Return [x, y] of the center of cell containing provided text 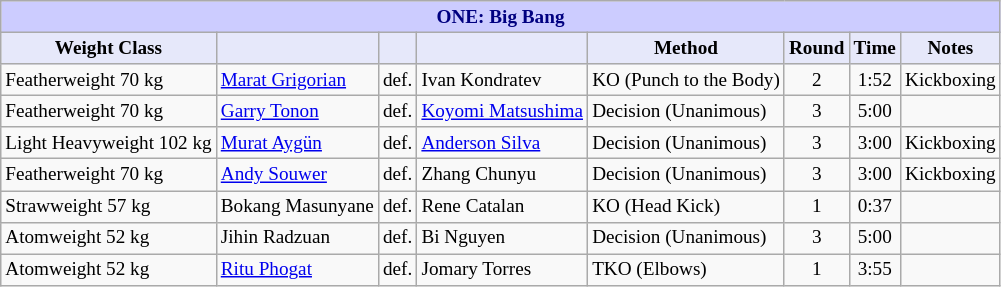
Light Heavyweight 102 kg [108, 143]
Bi Nguyen [502, 238]
3:55 [874, 270]
Jomary Torres [502, 270]
Ritu Phogat [297, 270]
Weight Class [108, 48]
KO (Punch to the Body) [686, 80]
Anderson Silva [502, 143]
Marat Grigorian [297, 80]
Method [686, 48]
ONE: Big Bang [501, 17]
0:37 [874, 206]
Murat Aygün [297, 143]
Time [874, 48]
1:52 [874, 80]
Zhang Chunyu [502, 175]
Rene Catalan [502, 206]
KO (Head Kick) [686, 206]
Bokang Masunyane [297, 206]
Koyomi Matsushima [502, 111]
Andy Souwer [297, 175]
2 [816, 80]
Garry Tonon [297, 111]
Round [816, 48]
Jihin Radzuan [297, 238]
Notes [950, 48]
Ivan Kondratev [502, 80]
Strawweight 57 kg [108, 206]
TKO (Elbows) [686, 270]
